Determine the [X, Y] coordinate at the center of the cell enclosing the given text.  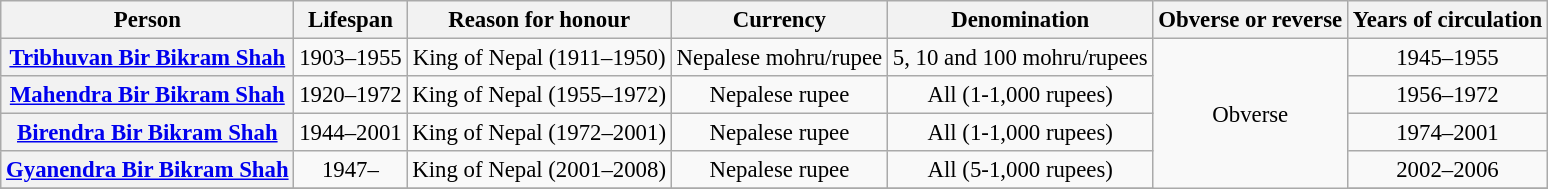
2002–2006 [1447, 170]
1920–1972 [350, 95]
Years of circulation [1447, 20]
Nepalese mohru/rupee [779, 58]
1945–1955 [1447, 58]
Lifespan [350, 20]
King of Nepal (1955–1972) [539, 95]
5, 10 and 100 mohru/rupees [1020, 58]
King of Nepal (2001–2008) [539, 170]
Birendra Bir Bikram Shah [148, 133]
1947– [350, 170]
Currency [779, 20]
1903–1955 [350, 58]
1944–2001 [350, 133]
King of Nepal (1972–2001) [539, 133]
Tribhuvan Bir Bikram Shah [148, 58]
1974–2001 [1447, 133]
Denomination [1020, 20]
1956–1972 [1447, 95]
Obverse or reverse [1250, 20]
Gyanendra Bir Bikram Shah [148, 170]
All (5-1,000 rupees) [1020, 170]
Mahendra Bir Bikram Shah [148, 95]
King of Nepal (1911–1950) [539, 58]
Obverse [1250, 114]
Person [148, 20]
Reason for honour [539, 20]
